Identify which cell holds the provided text, then report its [X, Y] central coordinate. 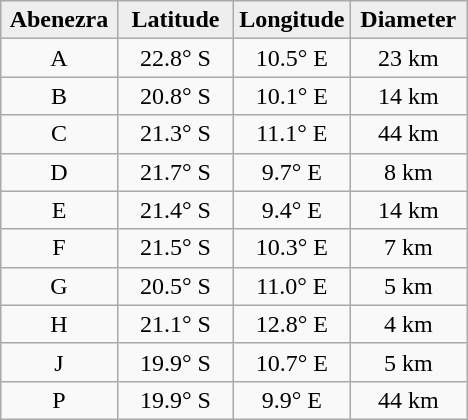
Latitude [175, 20]
20.8° S [175, 96]
4 km [408, 324]
11.1° E [292, 134]
Abenezra [59, 20]
H [59, 324]
9.9° E [292, 400]
J [59, 362]
22.8° S [175, 58]
11.0° E [292, 286]
F [59, 248]
Diameter [408, 20]
C [59, 134]
9.7° E [292, 172]
P [59, 400]
10.5° E [292, 58]
D [59, 172]
10.7° E [292, 362]
12.8° E [292, 324]
21.5° S [175, 248]
23 km [408, 58]
21.1° S [175, 324]
9.4° E [292, 210]
E [59, 210]
Longitude [292, 20]
8 km [408, 172]
21.7° S [175, 172]
10.1° E [292, 96]
7 km [408, 248]
G [59, 286]
A [59, 58]
20.5° S [175, 286]
B [59, 96]
21.4° S [175, 210]
10.3° E [292, 248]
21.3° S [175, 134]
